Find where the given text appears and provide that cell's center as [X, Y] coordinate. 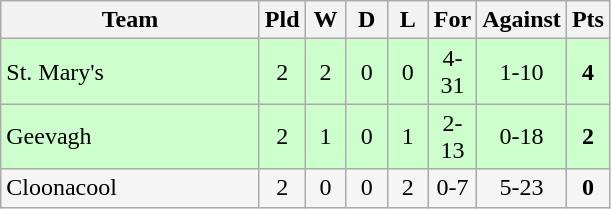
Pts [588, 20]
0-18 [522, 136]
Against [522, 20]
4-31 [452, 72]
4 [588, 72]
0-7 [452, 188]
Pld [282, 20]
1-10 [522, 72]
5-23 [522, 188]
For [452, 20]
Geevagh [130, 136]
2-13 [452, 136]
L [408, 20]
W [326, 20]
D [366, 20]
Team [130, 20]
St. Mary's [130, 72]
Cloonacool [130, 188]
